Scan for the cell matching the given text and deliver its [x, y] coordinate at center. 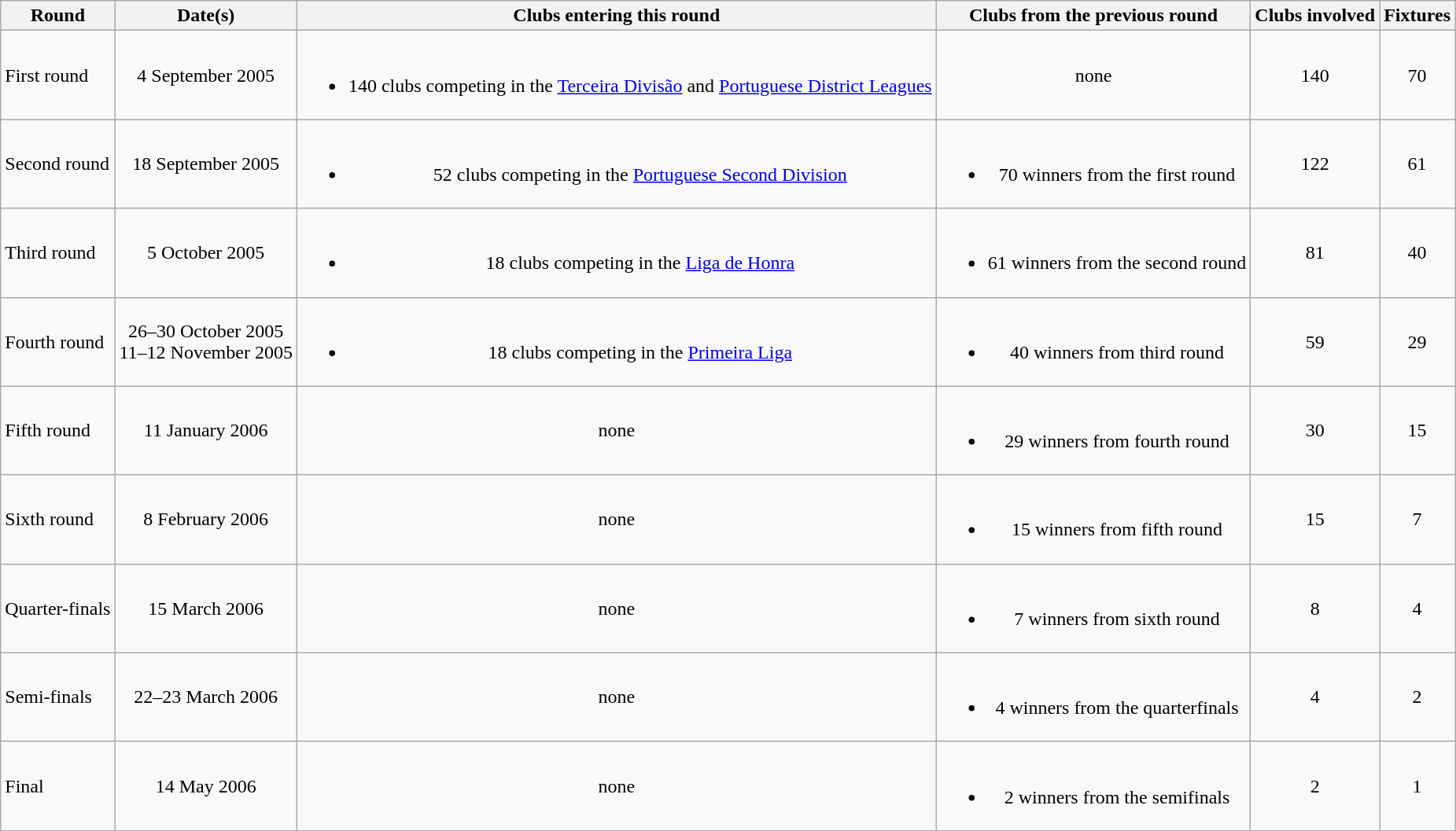
7 winners from sixth round [1093, 609]
61 winners from the second round [1093, 253]
Quarter-finals [58, 609]
Clubs from the previous round [1093, 16]
2 winners from the semifinals [1093, 786]
29 [1417, 341]
15 March 2006 [206, 609]
70 winners from the first round [1093, 164]
52 clubs competing in the Portuguese Second Division [617, 164]
40 winners from third round [1093, 341]
4 winners from the quarterfinals [1093, 697]
8 February 2006 [206, 519]
18 September 2005 [206, 164]
Clubs involved [1315, 16]
Semi-finals [58, 697]
Fifth round [58, 431]
Round [58, 16]
Date(s) [206, 16]
29 winners from fourth round [1093, 431]
15 winners from fifth round [1093, 519]
59 [1315, 341]
22–23 March 2006 [206, 697]
18 clubs competing in the Liga de Honra [617, 253]
122 [1315, 164]
Sixth round [58, 519]
8 [1315, 609]
81 [1315, 253]
Fourth round [58, 341]
Fixtures [1417, 16]
Third round [58, 253]
30 [1315, 431]
40 [1417, 253]
7 [1417, 519]
Second round [58, 164]
70 [1417, 75]
14 May 2006 [206, 786]
140 [1315, 75]
Clubs entering this round [617, 16]
11 January 2006 [206, 431]
Final [58, 786]
26–30 October 200511–12 November 2005 [206, 341]
5 October 2005 [206, 253]
61 [1417, 164]
140 clubs competing in the Terceira Divisão and Portuguese District Leagues [617, 75]
4 September 2005 [206, 75]
18 clubs competing in the Primeira Liga [617, 341]
First round [58, 75]
1 [1417, 786]
